Return [X, Y] of the center of cell containing provided text 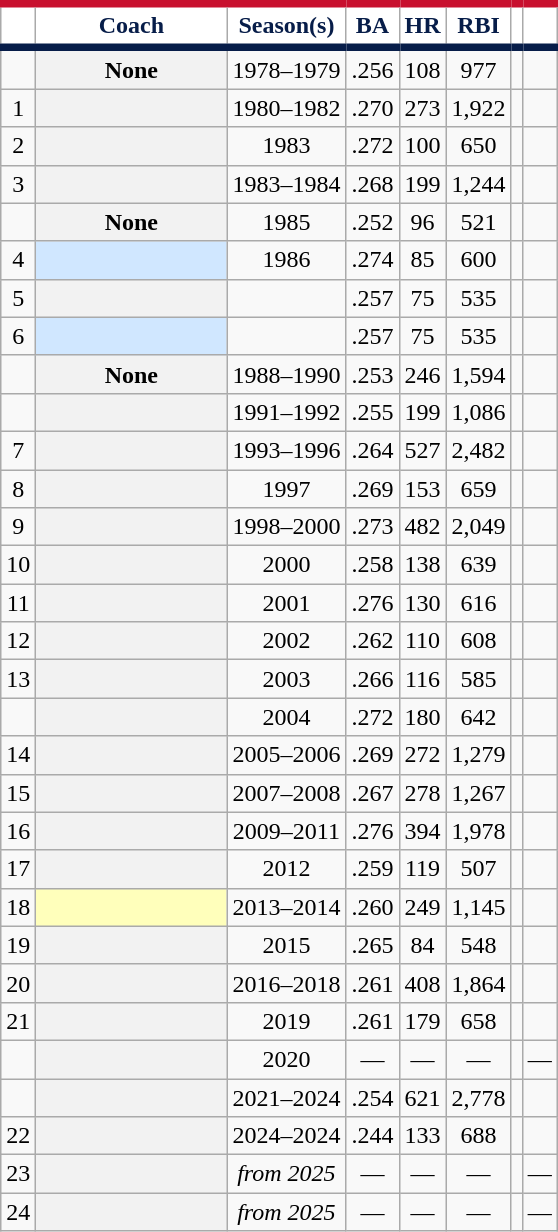
BA [372, 26]
21 [18, 1021]
138 [422, 565]
108 [422, 68]
.260 [372, 907]
10 [18, 565]
.254 [372, 1097]
246 [422, 374]
1,244 [478, 184]
659 [478, 489]
658 [478, 1021]
133 [422, 1136]
1993–1996 [286, 450]
1998–2000 [286, 527]
521 [478, 222]
9 [18, 527]
650 [478, 146]
548 [478, 945]
1,267 [478, 793]
1,594 [478, 374]
2,482 [478, 450]
2000 [286, 565]
11 [18, 603]
.262 [372, 641]
1986 [286, 260]
1,145 [478, 907]
1983 [286, 146]
2003 [286, 679]
.258 [372, 565]
278 [422, 793]
.255 [372, 412]
2005–2006 [286, 755]
1988–1990 [286, 374]
24 [18, 1212]
621 [422, 1097]
1980–1982 [286, 108]
4 [18, 260]
2007–2008 [286, 793]
119 [422, 869]
1,864 [478, 983]
2021–2024 [286, 1097]
1,279 [478, 755]
96 [422, 222]
17 [18, 869]
2016–2018 [286, 983]
Season(s) [286, 26]
408 [422, 983]
639 [478, 565]
642 [478, 717]
249 [422, 907]
1985 [286, 222]
110 [422, 641]
100 [422, 146]
85 [422, 260]
2,049 [478, 527]
977 [478, 68]
153 [422, 489]
394 [422, 831]
1,086 [478, 412]
2019 [286, 1021]
116 [422, 679]
608 [478, 641]
6 [18, 336]
16 [18, 831]
13 [18, 679]
272 [422, 755]
.268 [372, 184]
482 [422, 527]
18 [18, 907]
.266 [372, 679]
2020 [286, 1059]
.273 [372, 527]
507 [478, 869]
2001 [286, 603]
130 [422, 603]
616 [478, 603]
1 [18, 108]
1983–1984 [286, 184]
1978–1979 [286, 68]
.265 [372, 945]
2,778 [478, 1097]
2009–2011 [286, 831]
84 [422, 945]
HR [422, 26]
.256 [372, 68]
RBI [478, 26]
14 [18, 755]
3 [18, 184]
.259 [372, 869]
2012 [286, 869]
1991–1992 [286, 412]
.244 [372, 1136]
.264 [372, 450]
.267 [372, 793]
2015 [286, 945]
.252 [372, 222]
19 [18, 945]
2002 [286, 641]
2004 [286, 717]
15 [18, 793]
180 [422, 717]
2 [18, 146]
23 [18, 1174]
2013–2014 [286, 907]
.253 [372, 374]
1,922 [478, 108]
7 [18, 450]
527 [422, 450]
600 [478, 260]
688 [478, 1136]
Coach [132, 26]
22 [18, 1136]
2024–2024 [286, 1136]
12 [18, 641]
5 [18, 298]
1997 [286, 489]
585 [478, 679]
20 [18, 983]
179 [422, 1021]
273 [422, 108]
.274 [372, 260]
1,978 [478, 831]
.270 [372, 108]
8 [18, 489]
